Return (x, y) of the center of cell containing provided text 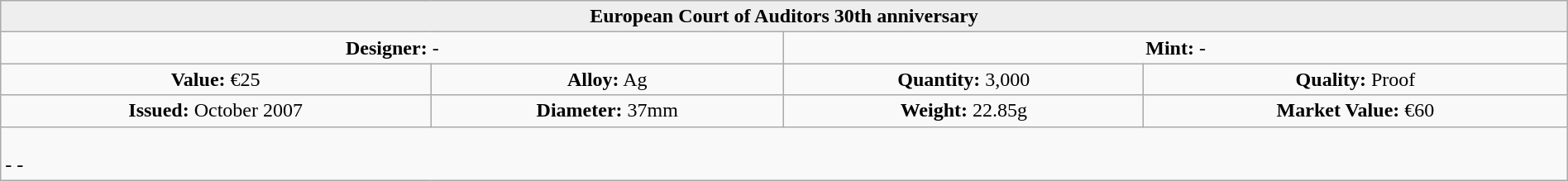
Market Value: €60 (1356, 111)
Quality: Proof (1356, 79)
Alloy: Ag (607, 79)
Issued: October 2007 (216, 111)
Designer: - (392, 48)
Mint: - (1176, 48)
Value: €25 (216, 79)
- - (784, 154)
Quantity: 3,000 (964, 79)
Weight: 22.85g (964, 111)
European Court of Auditors 30th anniversary (784, 17)
Diameter: 37mm (607, 111)
